Determine the (x, y) coordinate at the center of the cell enclosing the given text.  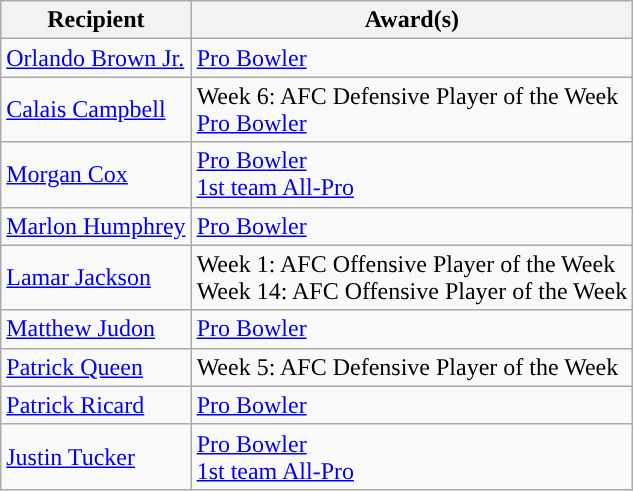
Justin Tucker (96, 456)
Week 1: AFC Offensive Player of the WeekWeek 14: AFC Offensive Player of the Week (412, 278)
Week 5: AFC Defensive Player of the Week (412, 367)
Award(s) (412, 20)
Orlando Brown Jr. (96, 58)
Lamar Jackson (96, 278)
Marlon Humphrey (96, 226)
Patrick Queen (96, 367)
Calais Campbell (96, 110)
Matthew Judon (96, 329)
Week 6: AFC Defensive Player of the WeekPro Bowler (412, 110)
Patrick Ricard (96, 405)
Morgan Cox (96, 174)
Recipient (96, 20)
